For the text-containing cell, return its midpoint in (x, y) coordinate format. 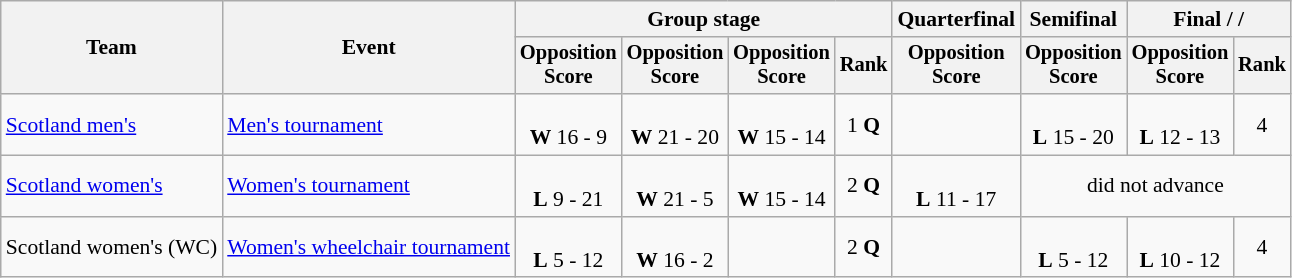
Scotland women's (112, 186)
W 21 - 5 (676, 186)
Team (112, 48)
Scotland men's (112, 124)
L 11 - 17 (956, 186)
Scotland women's (WC) (112, 248)
Group stage (704, 19)
Quarterfinal (956, 19)
1 Q (864, 124)
Women's wheelchair tournament (368, 248)
L 15 - 20 (1074, 124)
Final / / (1209, 19)
L 10 - 12 (1180, 248)
Women's tournament (368, 186)
W 16 - 9 (568, 124)
Semifinal (1074, 19)
L 12 - 13 (1180, 124)
W 16 - 2 (676, 248)
did not advance (1156, 186)
L 9 - 21 (568, 186)
Men's tournament (368, 124)
Event (368, 48)
W 21 - 20 (676, 124)
